Return the [X, Y] coordinate for the center point of the cell that contains the specified text.  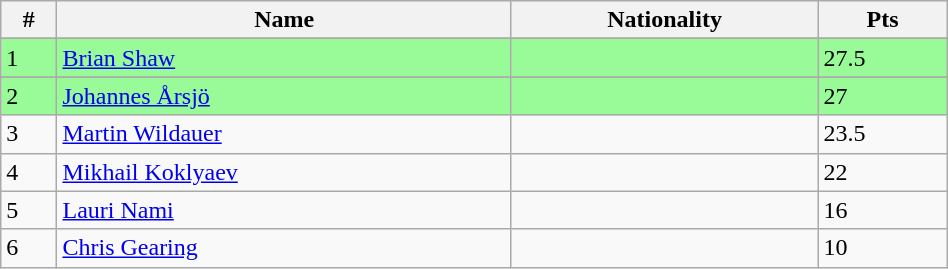
Johannes Årsjö [284, 96]
Name [284, 20]
Pts [882, 20]
27 [882, 96]
22 [882, 172]
Martin Wildauer [284, 134]
Nationality [664, 20]
Lauri Nami [284, 210]
Chris Gearing [284, 248]
Mikhail Koklyaev [284, 172]
1 [29, 58]
5 [29, 210]
# [29, 20]
10 [882, 248]
16 [882, 210]
4 [29, 172]
6 [29, 248]
Brian Shaw [284, 58]
27.5 [882, 58]
2 [29, 96]
23.5 [882, 134]
3 [29, 134]
